Identify which cell holds the provided text, then report its [X, Y] central coordinate. 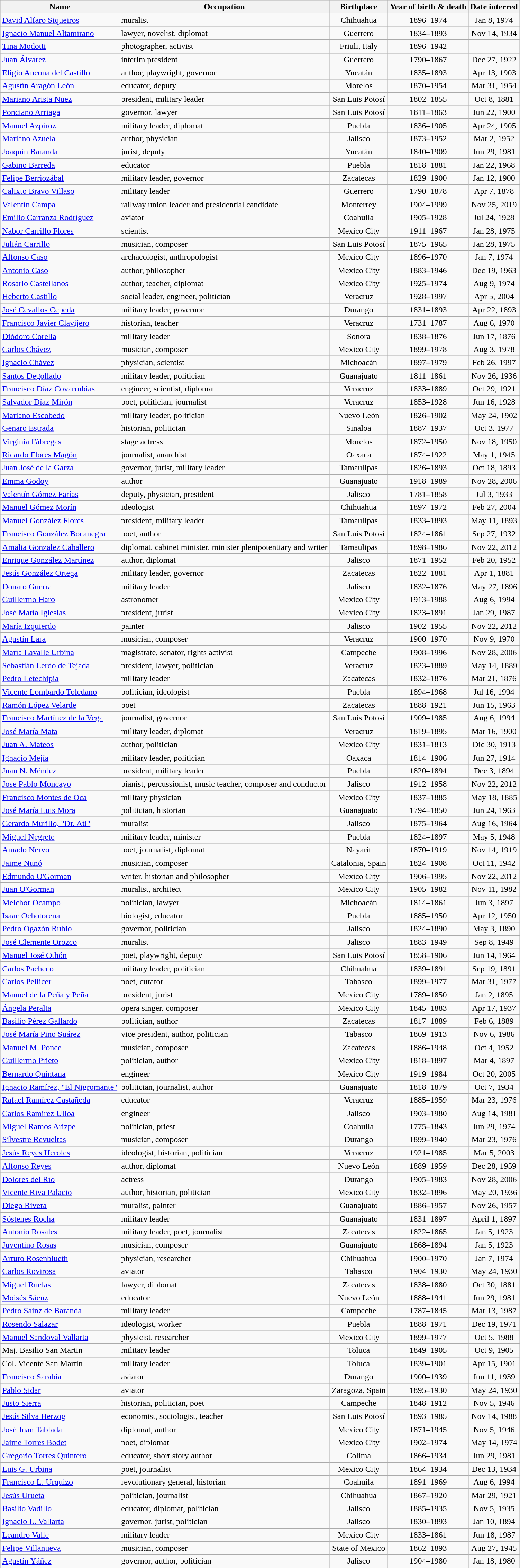
Juventino Rosas [60, 1245]
Jul 24, 1928 [494, 218]
Mar 2, 1952 [494, 138]
Oct 20, 2005 [494, 1074]
Manuel de la Peña y Peña [60, 995]
1837–1885 [428, 797]
Oct 30, 1881 [494, 1285]
diplomat, cabinet minister, minister plenipotentiary and writer [224, 547]
1869–1913 [428, 1034]
May 20, 1936 [494, 1192]
ideologist, worker [224, 1324]
Ricardo Flores Magón [60, 455]
1871–1945 [428, 1430]
Francisco Javier Clavijero [60, 323]
Leandro Valle [60, 1535]
Aug 9, 1974 [494, 283]
1888–1941 [428, 1298]
May 5, 1948 [494, 837]
Miguel Ruelas [60, 1285]
Nov 25, 2019 [494, 205]
Aug 14, 1981 [494, 1113]
1824–1861 [428, 534]
1899–1978 [428, 349]
Manuel Sandoval Vallarta [60, 1337]
Sóstenes Rocha [60, 1218]
author, philosopher [224, 270]
lawyer, novelist, diplomat [224, 33]
Mar 5, 2003 [494, 1153]
Jun 16, 1928 [494, 402]
Francisco Sarabia [60, 1377]
Juan Álvarez [60, 60]
Antonio Rosales [60, 1232]
educator, diplomat, politician [224, 1508]
Jun 18, 1987 [494, 1535]
Jun 27, 1914 [494, 758]
Carlos Ramírez Ulloa [60, 1113]
Jul 16, 1994 [494, 692]
Amalia Gonzalez Caballero [60, 547]
Col. Vicente San Martin [60, 1363]
1875–1964 [428, 824]
poet, politician, journalist [224, 402]
1829–1900 [428, 178]
1896–1974 [428, 20]
Friuli, Italy [359, 46]
Juan N. Méndez [60, 771]
Agustín Aragón León [60, 86]
1887–1937 [428, 428]
historian, politician [224, 428]
Jose Pablo Moncayo [60, 784]
David Alfaro Siqueiros [60, 20]
Nov 9, 1970 [494, 639]
1902–1974 [428, 1443]
Rosendo Salazar [60, 1324]
Moisés Sáenz [60, 1298]
1787–1845 [428, 1311]
Luis G. Urbina [60, 1469]
1824–1897 [428, 837]
1858–1906 [428, 955]
magistrate, senator, rights activist [224, 652]
1836–1905 [428, 125]
lawyer, diplomat [224, 1285]
1835–1893 [428, 73]
poet, playwright, deputy [224, 955]
1900–1939 [428, 1377]
May 24, 1902 [494, 415]
Manuel José Othón [60, 955]
Dec 13, 1934 [494, 1469]
Jun 3, 1897 [494, 903]
May 1, 1945 [494, 455]
Basilio Vadillo [60, 1508]
Jan 10, 1894 [494, 1522]
Ramón López Velarde [60, 705]
José Cevallos Cepeda [60, 310]
Juan O'Gorman [60, 889]
Oct 8, 1881 [494, 99]
María Lavalle Urbina [60, 652]
Eligio Ancona del Castillo [60, 73]
Jun 17, 1876 [494, 336]
1823–1889 [428, 665]
Mar 21, 1876 [494, 679]
Oct 9, 1905 [494, 1350]
railway union leader and presidential candidate [224, 205]
Silvestre Revueltas [60, 1140]
Ignacio Mejía [60, 758]
Guillermo Prieto [60, 1061]
historian, teacher [224, 323]
1904–1930 [428, 1271]
diplomat, author [224, 1430]
Arturo Rosenblueth [60, 1258]
Jan 22, 1968 [494, 165]
scientist [224, 231]
Nov 14, 1934 [494, 33]
Carlos Rovirosa [60, 1271]
Oct 4, 1952 [494, 1048]
Dec 3, 1894 [494, 771]
1867–1920 [428, 1495]
Apr 1, 1881 [494, 573]
1908–1996 [428, 652]
pianist, percussionist, music teacher, composer and conductor [224, 784]
1822–1865 [428, 1232]
military leader, minister [224, 837]
actress [224, 1179]
1886–1957 [428, 1205]
Bernardo Quintana [60, 1074]
author, teacher, diplomat [224, 283]
José María Iglesias [60, 613]
Ignacio Manuel Altamirano [60, 33]
educator, short story author [224, 1456]
1814–1906 [428, 758]
1823–1891 [428, 613]
Miguel Ramos Arizpe [60, 1126]
Aug 16, 1964 [494, 824]
Jesús Silva Herzog [60, 1416]
1870–1954 [428, 86]
Dic 30, 1913 [494, 744]
1870–1919 [428, 850]
president, lawyer, politician [224, 665]
Mar 16, 1900 [494, 731]
May 18, 1885 [494, 797]
1831–1897 [428, 1218]
1883–1949 [428, 942]
author, physician [224, 138]
astronomer [224, 600]
military leader, poet, journalist [224, 1232]
Sebastián Lerdo de Tejada [60, 665]
journalist, anarchist [224, 455]
1864–1934 [428, 1469]
1911–1967 [428, 231]
Enrique González Martínez [60, 560]
Jaime Torres Bodet [60, 1443]
Carlos Pellicer [60, 981]
1839–1891 [428, 968]
Francisco Montes de Oca [60, 797]
María Izquierdo [60, 626]
1886–1948 [428, 1048]
Jan 8, 1974 [494, 20]
Pedro Sainz de Baranda [60, 1311]
José María Mata [60, 731]
Donato Guerra [60, 587]
1889–1959 [428, 1166]
Jaime Nunó [60, 863]
historian, politician, poet [224, 1403]
Jun 29, 1974 [494, 1126]
author [224, 481]
Aug 6, 1970 [494, 323]
Gabino Barreda [60, 165]
governor, jurist, politician [224, 1522]
economist, sociologist, teacher [224, 1416]
Julián Carrillo [60, 244]
1891–1969 [428, 1482]
1906–1995 [428, 876]
Mariano Azuela [60, 138]
physicist, researcher [224, 1337]
State of Mexico [359, 1548]
1811–1861 [428, 375]
1817–1889 [428, 1021]
Jan 18, 1980 [494, 1561]
1918–1989 [428, 481]
poet, journalist, diplomat [224, 850]
Apr 13, 1903 [494, 73]
1909–1985 [428, 718]
Apr 12, 1950 [494, 916]
Melchor Ocampo [60, 903]
Ignacio Ramírez, "El Nigromante" [60, 1087]
Nov 14, 1988 [494, 1416]
1818–1879 [428, 1087]
Mariano Arista Nuez [60, 99]
Felipe Villanueva [60, 1548]
Feb 6, 1889 [494, 1021]
opera singer, composer [224, 1008]
1845–1883 [428, 1008]
Name [60, 7]
Alfonso Caso [60, 257]
Carlos Pacheco [60, 968]
1919–1984 [428, 1074]
Ponciano Arriaga [60, 112]
Ignacio L. Vallarta [60, 1522]
1896–1970 [428, 257]
1838–1880 [428, 1285]
Oct 7, 1934 [494, 1087]
Jul 3, 1933 [494, 494]
1781–1858 [428, 494]
1883–1946 [428, 270]
José María Pino Suárez [60, 1034]
Mar 13, 1987 [494, 1311]
José María Luis Mora [60, 810]
Gregorio Torres Quintero [60, 1456]
1789–1850 [428, 995]
May 14, 1974 [494, 1443]
educator, deputy [224, 86]
archaeologist, anthropologist [224, 257]
Nov 14, 1919 [494, 850]
poet, curator [224, 981]
deputy, physician, president [224, 494]
Sep 27, 1932 [494, 534]
Nov 5, 1935 [494, 1508]
Nabor Carrillo Flores [60, 231]
Ángela Peralta [60, 1008]
Maj. Basilio San Martin [60, 1350]
1895–1930 [428, 1390]
governor, lawyer [224, 112]
Birthplace [359, 7]
Alfonso Reyes [60, 1166]
1905–1982 [428, 889]
1814–1861 [428, 903]
governor, author, politician [224, 1561]
Emilio Carranza Rodríguez [60, 218]
1833–1889 [428, 389]
Tina Modotti [60, 46]
Feb 20, 1952 [494, 560]
Vicente Lombardo Toledano [60, 692]
1819–1895 [428, 731]
Sep 8, 1949 [494, 942]
1904–1999 [428, 205]
1928–1997 [428, 297]
Amado Nervo [60, 850]
1824–1890 [428, 929]
Joaquín Baranda [60, 152]
Apr 17, 1937 [494, 1008]
Diódoro Corella [60, 336]
Pablo Sidar [60, 1390]
Apr 24, 1905 [494, 125]
politician, ideologist [224, 692]
1820–1894 [428, 771]
1790–1878 [428, 191]
Virginia Fábregas [60, 442]
Basilio Pérez Gallardo [60, 1021]
Miguel Negrete [60, 837]
Agustín Yáñez [60, 1561]
Jun 22, 1900 [494, 112]
Occupation [224, 7]
Manuel M. Ponce [60, 1048]
1853–1928 [428, 402]
1830–1893 [428, 1522]
April 1, 1897 [494, 1218]
biologist, educator [224, 916]
1831–1813 [428, 744]
Dec 27, 1922 [494, 60]
1897–1972 [428, 507]
1818–1897 [428, 1061]
May 14, 1889 [494, 665]
Valentín Gómez Farías [60, 494]
Valentín Campa [60, 205]
Dec 19, 1971 [494, 1324]
1885–1959 [428, 1100]
1905–1983 [428, 1179]
José Clemente Orozco [60, 942]
engineer, scientist, diplomat [224, 389]
1811–1863 [428, 112]
Apr 15, 1901 [494, 1363]
Monterrey [359, 205]
1818–1881 [428, 165]
Juan José de la Garza [60, 468]
Felipe Berriozábal [60, 178]
1896–1942 [428, 46]
politician, historian [224, 810]
photographer, activist [224, 46]
Francisco Díaz Covarrubias [60, 389]
Carlos Chávez [60, 349]
1893–1985 [428, 1416]
Oct 29, 1921 [494, 389]
1790–1867 [428, 60]
social leader, engineer, politician [224, 297]
1868–1894 [428, 1245]
1840–1909 [428, 152]
Jan 2, 1895 [494, 995]
Mar 31, 1954 [494, 86]
poet, diplomat [224, 1443]
Year of birth & death [428, 7]
poet, journalist [224, 1469]
Aug 3, 1978 [494, 349]
Jesús Reyes Heroles [60, 1153]
revolutionary general, historian [224, 1482]
Colima [359, 1456]
Jan 12, 1900 [494, 178]
Jesús Urueta [60, 1495]
Oct 5, 1988 [494, 1337]
Emma Godoy [60, 481]
1866–1934 [428, 1456]
Gerardo Murillo, "Dr. Atl" [60, 824]
Sep 19, 1891 [494, 968]
journalist, governor [224, 718]
1833–1861 [428, 1535]
Oct 18, 1893 [494, 468]
Francisco Martínez de la Vega [60, 718]
Nov 11, 1982 [494, 889]
1832–1896 [428, 1192]
1839–1901 [428, 1363]
Rafael Ramírez Castañeda [60, 1100]
Manuel González Flores [60, 520]
May 11, 1893 [494, 520]
1775–1843 [428, 1126]
Jan 29, 1987 [494, 613]
1921–1985 [428, 1153]
Calixto Bravo Villaso [60, 191]
physician, scientist [224, 362]
1904–1980 [428, 1561]
muralist, architect [224, 889]
Apr 22, 1893 [494, 310]
Manuel Azpiroz [60, 125]
1831–1893 [428, 310]
José Juan Tablada [60, 1430]
politician, lawyer [224, 903]
Oct 3, 1977 [494, 428]
1874–1922 [428, 455]
Aug 27, 1945 [494, 1548]
1897–1979 [428, 362]
jurist, deputy [224, 152]
1903–1980 [428, 1113]
1731–1787 [428, 323]
1875–1965 [428, 244]
Diego Rivera [60, 1205]
Zaragoza, Spain [359, 1390]
1898–1986 [428, 547]
1871–1952 [428, 560]
Genaro Estrada [60, 428]
Nov 26, 1957 [494, 1205]
muralist, painter [224, 1205]
Mar 31, 1977 [494, 981]
Manuel Gómez Morín [60, 507]
physician, researcher [224, 1258]
Jun 14, 1964 [494, 955]
Salvador Díaz Mirón [60, 402]
author, playwright, governor [224, 73]
1905–1928 [428, 218]
1885–1950 [428, 916]
politician, journalist [224, 1495]
1925–1974 [428, 283]
vice president, author, politician [224, 1034]
1824–1908 [428, 863]
stage actress [224, 442]
1838–1876 [428, 336]
politician, priest [224, 1126]
Catalonia, Spain [359, 863]
1899–1940 [428, 1140]
governor, jurist, military leader [224, 468]
Guillermo Haro [60, 600]
Apr 7, 1878 [494, 191]
Pedro Letechipía [60, 679]
1902–1955 [428, 626]
1885–1935 [428, 1508]
Feb 27, 2004 [494, 507]
poet, author [224, 534]
Mariano Escobedo [60, 415]
Jun 15, 1963 [494, 705]
military physician [224, 797]
1794–1850 [428, 810]
interim president [224, 60]
Date interred [494, 7]
Pedro Ogazón Rubio [60, 929]
Isaac Ochotorena [60, 916]
Dolores del Río [60, 1179]
Jun 24, 1963 [494, 810]
Antonio Caso [60, 270]
Feb 26, 1997 [494, 362]
Santos Degollado [60, 375]
1826–1893 [428, 468]
Nov 26, 1936 [494, 375]
1833–1893 [428, 520]
Sonora [359, 336]
Ignacio Chávez [60, 362]
1822–1881 [428, 573]
1894–1968 [428, 692]
May 3, 1890 [494, 929]
1872–1950 [428, 442]
Jun 11, 1939 [494, 1377]
Francisco González Bocanegra [60, 534]
1912–1958 [428, 784]
Juan A. Mateos [60, 744]
Sinaloa [359, 428]
writer, historian and philosopher [224, 876]
Agustín Lara [60, 639]
Dec 28, 1959 [494, 1166]
1802–1855 [428, 99]
1848–1912 [428, 1403]
governor, politician [224, 929]
1862–1893 [428, 1548]
Justo Sierra [60, 1403]
Nov 18, 1950 [494, 442]
1888–1921 [428, 705]
painter [224, 626]
Edmundo O'Gorman [60, 876]
politician, journalist, author [224, 1087]
Jesús González Ortega [60, 573]
Oct 11, 1942 [494, 863]
Nayarit [359, 850]
1834–1893 [428, 33]
1873–1952 [428, 138]
poet [224, 705]
1888–1971 [428, 1324]
Francisco L. Urquizo [60, 1482]
ideologist, historian, politician [224, 1153]
1849–1905 [428, 1350]
Mar 29, 1921 [494, 1495]
Heberto Castillo [60, 297]
Dec 19, 1963 [494, 270]
Mar 4, 1897 [494, 1061]
ideologist [224, 507]
1826–1902 [428, 415]
author, politician [224, 744]
Vicente Riva Palacio [60, 1192]
Nov 6, 1986 [494, 1034]
May 27, 1896 [494, 587]
author, historian, politician [224, 1192]
1913–1988 [428, 600]
Apr 5, 2004 [494, 297]
Rosario Castellanos [60, 283]
